Find where the given text appears and provide that cell's center as [X, Y] coordinate. 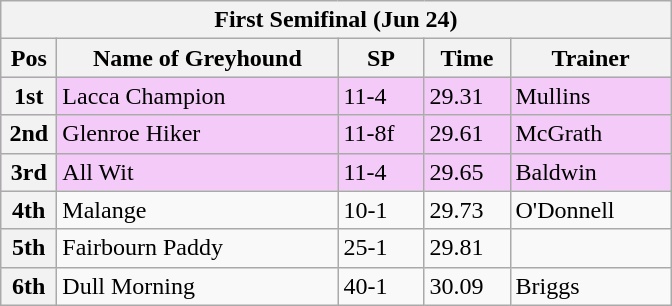
Briggs [590, 286]
O'Donnell [590, 210]
3rd [29, 172]
Fairbourn Paddy [198, 248]
Lacca Champion [198, 96]
29.61 [467, 134]
McGrath [590, 134]
Trainer [590, 58]
29.31 [467, 96]
1st [29, 96]
25-1 [381, 248]
All Wit [198, 172]
29.73 [467, 210]
30.09 [467, 286]
Dull Morning [198, 286]
11-8f [381, 134]
Baldwin [590, 172]
Name of Greyhound [198, 58]
29.65 [467, 172]
Pos [29, 58]
Malange [198, 210]
Mullins [590, 96]
Glenroe Hiker [198, 134]
SP [381, 58]
5th [29, 248]
29.81 [467, 248]
4th [29, 210]
Time [467, 58]
40-1 [381, 286]
6th [29, 286]
2nd [29, 134]
First Semifinal (Jun 24) [336, 20]
10-1 [381, 210]
